Locate the cell with the specified text and output its (x, y) center coordinate. 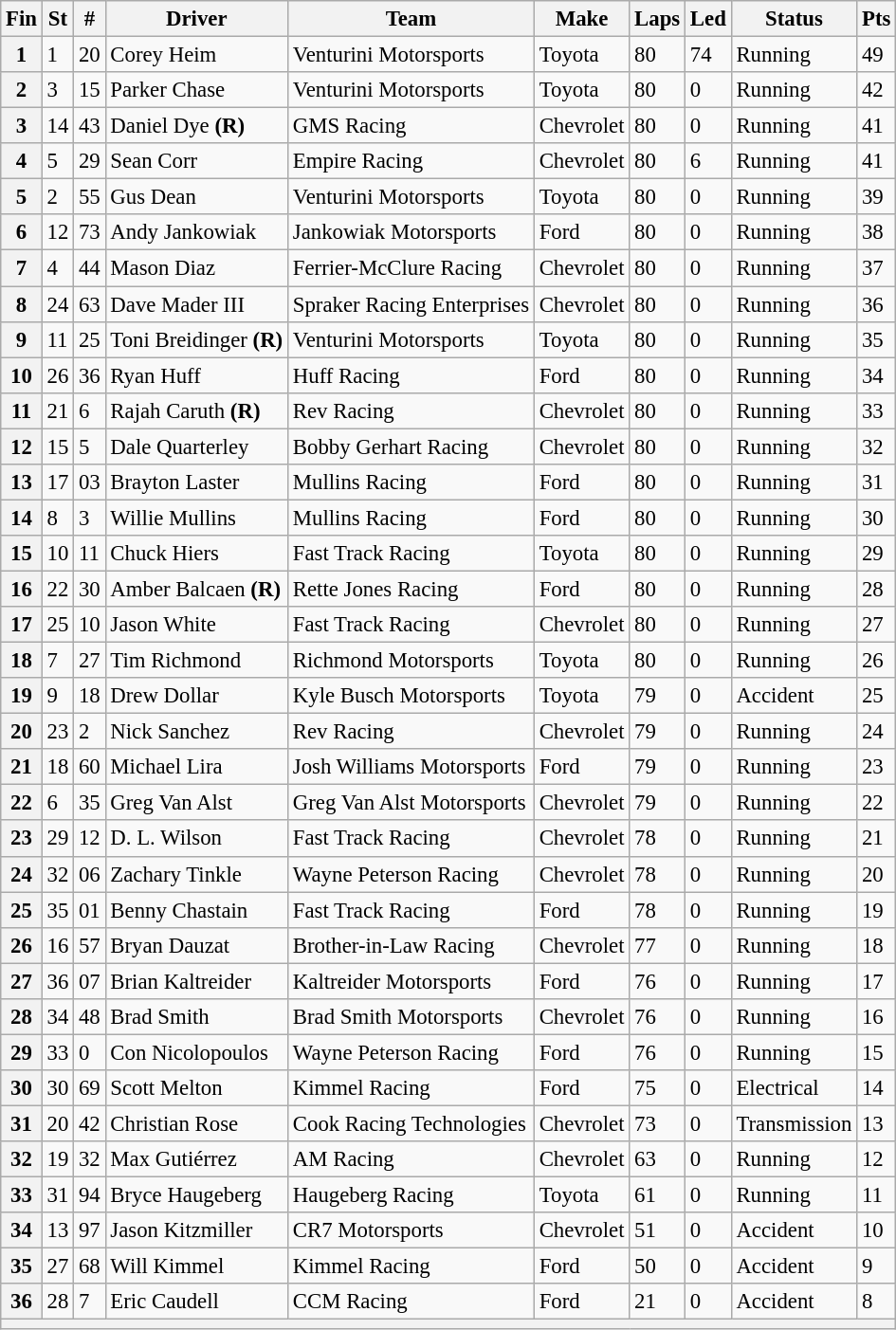
57 (89, 945)
Chuck Hiers (196, 554)
Christian Rose (196, 1123)
Willie Mullins (196, 518)
Mason Diaz (196, 268)
Empire Racing (411, 161)
CR7 Motorsports (411, 1230)
94 (89, 1195)
Dale Quarterley (196, 446)
Rajah Caruth (R) (196, 410)
Zachary Tinkle (196, 874)
Brother-in-Law Racing (411, 945)
D. L. Wilson (196, 839)
Driver (196, 19)
48 (89, 1017)
44 (89, 268)
Jason Kitzmiller (196, 1230)
Bobby Gerhart Racing (411, 446)
39 (876, 197)
61 (658, 1195)
Gus Dean (196, 197)
Max Gutiérrez (196, 1159)
Team (411, 19)
Michael Lira (196, 767)
38 (876, 232)
03 (89, 483)
Transmission (795, 1123)
Pts (876, 19)
Haugeberg Racing (411, 1195)
Andy Jankowiak (196, 232)
Corey Heim (196, 55)
Toni Breidinger (R) (196, 339)
Tim Richmond (196, 661)
Rette Jones Racing (411, 589)
AM Racing (411, 1159)
Ryan Huff (196, 375)
Status (795, 19)
Scott Melton (196, 1088)
Kaltreider Motorsports (411, 981)
74 (709, 55)
Eric Caudell (196, 1302)
07 (89, 981)
Sean Corr (196, 161)
Cook Racing Technologies (411, 1123)
Greg Van Alst Motorsports (411, 803)
St (57, 19)
06 (89, 874)
Ferrier-McClure Racing (411, 268)
Dave Mader III (196, 304)
Brian Kaltreider (196, 981)
49 (876, 55)
60 (89, 767)
# (89, 19)
Drew Dollar (196, 696)
Benny Chastain (196, 910)
Nick Sanchez (196, 732)
Laps (658, 19)
01 (89, 910)
75 (658, 1088)
Fin (22, 19)
Brad Smith (196, 1017)
CCM Racing (411, 1302)
97 (89, 1230)
Brad Smith Motorsports (411, 1017)
55 (89, 197)
Huff Racing (411, 375)
Bryan Dauzat (196, 945)
Amber Balcaen (R) (196, 589)
51 (658, 1230)
Greg Van Alst (196, 803)
Josh Williams Motorsports (411, 767)
Kyle Busch Motorsports (411, 696)
Spraker Racing Enterprises (411, 304)
Richmond Motorsports (411, 661)
Con Nicolopoulos (196, 1052)
43 (89, 126)
50 (658, 1266)
69 (89, 1088)
Led (709, 19)
Electrical (795, 1088)
37 (876, 268)
Will Kimmel (196, 1266)
Daniel Dye (R) (196, 126)
Make (581, 19)
Parker Chase (196, 90)
77 (658, 945)
Jankowiak Motorsports (411, 232)
GMS Racing (411, 126)
Brayton Laster (196, 483)
Jason White (196, 625)
68 (89, 1266)
Bryce Haugeberg (196, 1195)
